Search for the cell housing the specified text and yield its (x, y) center coordinate. 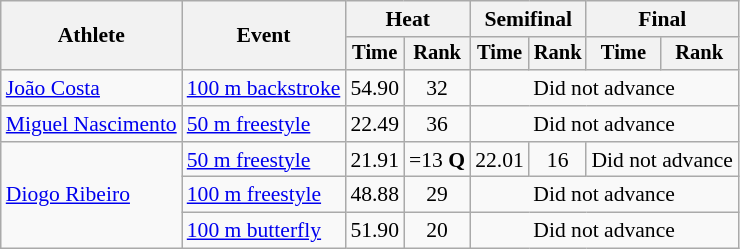
21.91 (374, 160)
João Costa (92, 88)
Event (264, 36)
Diogo Ribeiro (92, 196)
100 m freestyle (264, 195)
Heat (408, 19)
=13 Q (437, 160)
51.90 (374, 231)
Miguel Nascimento (92, 124)
100 m backstroke (264, 88)
54.90 (374, 88)
32 (437, 88)
48.88 (374, 195)
Athlete (92, 36)
36 (437, 124)
22.01 (500, 160)
100 m butterfly (264, 231)
20 (437, 231)
29 (437, 195)
16 (558, 160)
Final (662, 19)
22.49 (374, 124)
Semifinal (528, 19)
